Extract the [X, Y] coordinate from the center of the cell holding the provided text.  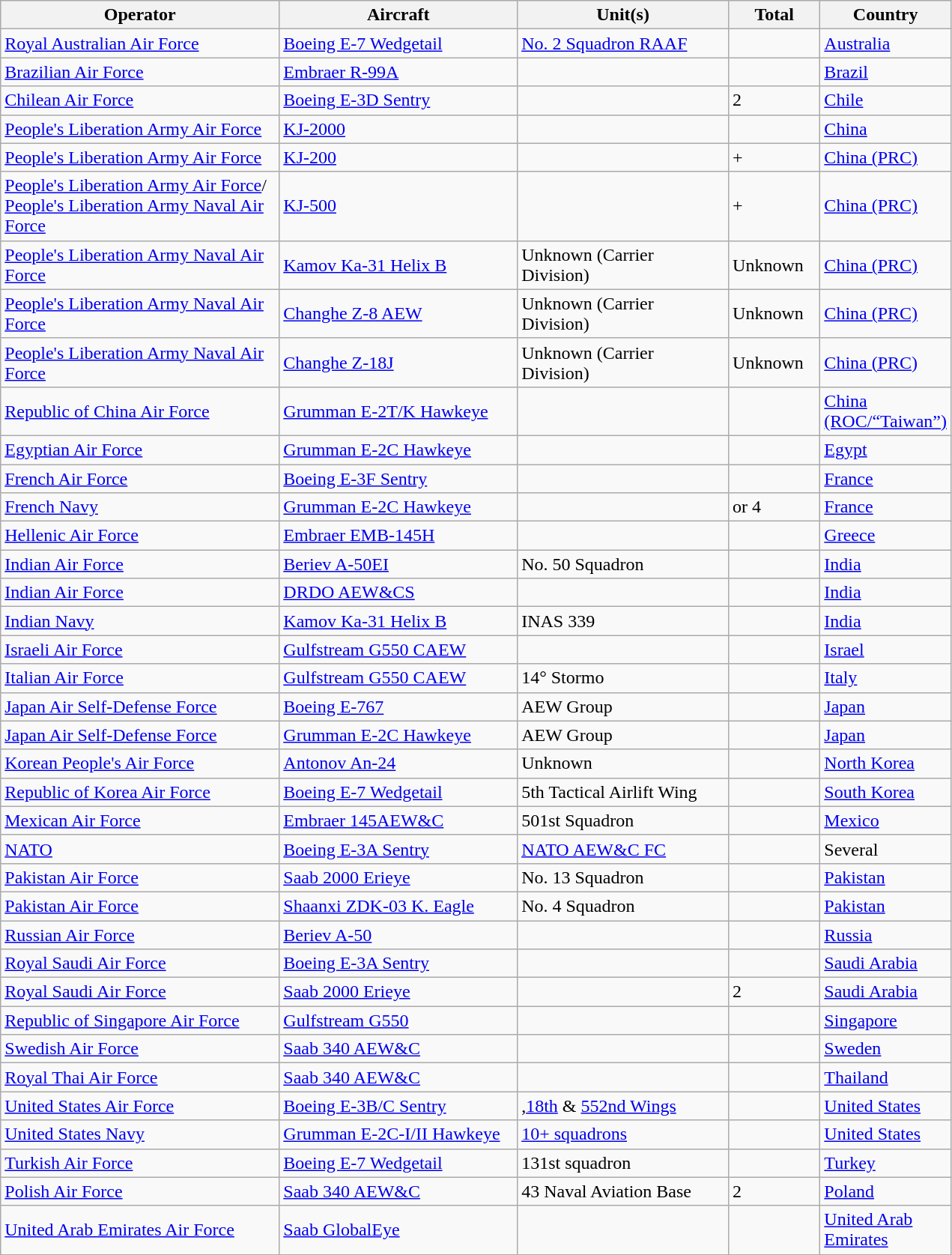
Antonov An-24 [398, 763]
501st Squadron [623, 820]
Unit(s) [623, 15]
Australia [885, 43]
French Air Force [140, 479]
10+ squadrons [623, 1134]
KJ-2000 [398, 129]
Hellenic Air Force [140, 536]
Israel [885, 650]
Indian Navy [140, 621]
NATO AEW&C FC [623, 849]
North Korea [885, 763]
Beriev A-50 [398, 934]
Egyptian Air Force [140, 450]
,18th & 552nd Wings [623, 1106]
Brazil [885, 72]
Polish Air Force [140, 1191]
No. 4 Squadron [623, 906]
China (ROC/“Taiwan”) [885, 411]
Grumman E-2T/K Hawkeye [398, 411]
KJ-200 [398, 157]
Poland [885, 1191]
Russia [885, 934]
Italy [885, 678]
Korean People's Air Force [140, 763]
Republic of Korea Air Force [140, 792]
Chilean Air Force [140, 100]
KJ-500 [398, 206]
Embraer R-99A [398, 72]
Embraer 145AEW&C [398, 820]
Israeli Air Force [140, 650]
Boeing E-767 [398, 707]
Total [774, 15]
Changhe Z-8 AEW [398, 313]
Several [885, 849]
No. 50 Squadron [623, 564]
People's Liberation Army Air Force/ People's Liberation Army Naval Air Force [140, 206]
Grumman E-2C-I/II Hawkeye [398, 1134]
Changhe Z-18J [398, 363]
Thailand [885, 1077]
14° Stormo [623, 678]
Operator [140, 15]
Boeing E-3F Sentry [398, 479]
Gulfstream G550 [398, 1020]
South Korea [885, 792]
Brazilian Air Force [140, 72]
Italian Air Force [140, 678]
Embraer EMB-145H [398, 536]
Singapore [885, 1020]
Egypt [885, 450]
Country [885, 15]
No. 2 Squadron RAAF [623, 43]
Mexican Air Force [140, 820]
United Arab Emirates [885, 1230]
Aircraft [398, 15]
French Navy [140, 507]
United States Navy [140, 1134]
No. 13 Squadron [623, 877]
or 4 [774, 507]
Royal Australian Air Force [140, 43]
Chile [885, 100]
Swedish Air Force [140, 1049]
131st squadron [623, 1163]
Greece [885, 536]
United States Air Force [140, 1106]
Republic of Singapore Air Force [140, 1020]
NATO [140, 849]
Boeing E-3B/C Sentry [398, 1106]
Sweden [885, 1049]
Mexico [885, 820]
Turkey [885, 1163]
43 Naval Aviation Base [623, 1191]
United Arab Emirates Air Force [140, 1230]
Royal Thai Air Force [140, 1077]
5th Tactical Airlift Wing [623, 792]
Beriev A-50EI [398, 564]
INAS 339 [623, 621]
Republic of China Air Force [140, 411]
Turkish Air Force [140, 1163]
Boeing E-3D Sentry [398, 100]
DRDO AEW&CS [398, 593]
Russian Air Force [140, 934]
Saab GlobalEye [398, 1230]
Shaanxi ZDK-03 K. Eagle [398, 906]
China [885, 129]
